Search for the cell housing the specified text and yield its (X, Y) center coordinate. 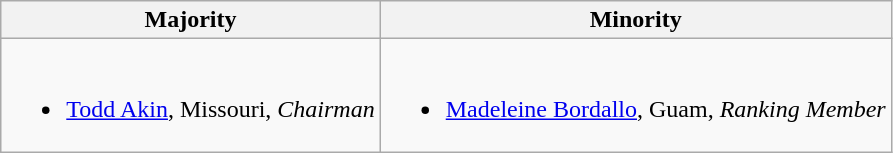
Majority (190, 20)
Madeleine Bordallo, Guam, Ranking Member (636, 96)
Minority (636, 20)
Todd Akin, Missouri, Chairman (190, 96)
